Output the (x, y) coordinate of the center of the cell containing the given text.  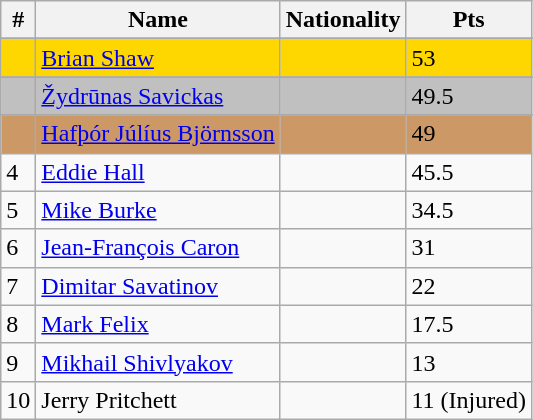
49.5 (468, 96)
10 (18, 400)
31 (468, 248)
13 (468, 362)
Mikhail Shivlyakov (158, 362)
Jean-François Caron (158, 248)
Mark Felix (158, 324)
Brian Shaw (158, 58)
22 (468, 286)
17.5 (468, 324)
Name (158, 20)
34.5 (468, 210)
5 (18, 210)
Žydrūnas Savickas (158, 96)
4 (18, 172)
Mike Burke (158, 210)
11 (Injured) (468, 400)
Jerry Pritchett (158, 400)
# (18, 20)
Pts (468, 20)
9 (18, 362)
6 (18, 248)
53 (468, 58)
Nationality (343, 20)
45.5 (468, 172)
8 (18, 324)
7 (18, 286)
Hafþór Júlíus Björnsson (158, 134)
Eddie Hall (158, 172)
Dimitar Savatinov (158, 286)
49 (468, 134)
